Search for the cell housing the specified text and yield its [x, y] center coordinate. 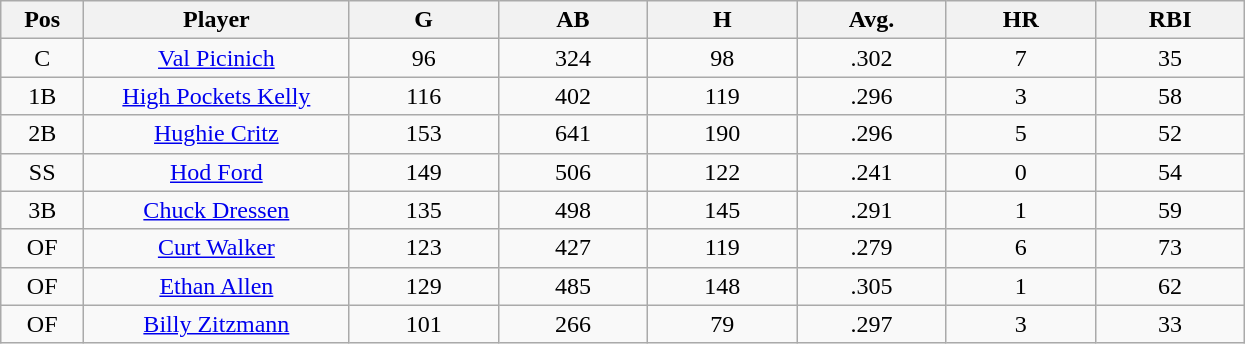
122 [722, 172]
149 [424, 172]
HR [1020, 20]
High Pockets Kelly [216, 96]
153 [424, 134]
427 [572, 248]
5 [1020, 134]
.279 [872, 248]
3B [42, 210]
73 [1170, 248]
52 [1170, 134]
402 [572, 96]
C [42, 58]
G [424, 20]
96 [424, 58]
Billy Zitzmann [216, 324]
641 [572, 134]
79 [722, 324]
Player [216, 20]
135 [424, 210]
Ethan Allen [216, 286]
Val Picinich [216, 58]
506 [572, 172]
123 [424, 248]
498 [572, 210]
129 [424, 286]
190 [722, 134]
.305 [872, 286]
AB [572, 20]
.302 [872, 58]
485 [572, 286]
.297 [872, 324]
2B [42, 134]
Hughie Critz [216, 134]
101 [424, 324]
59 [1170, 210]
.241 [872, 172]
Chuck Dressen [216, 210]
62 [1170, 286]
148 [722, 286]
54 [1170, 172]
SS [42, 172]
324 [572, 58]
7 [1020, 58]
0 [1020, 172]
6 [1020, 248]
98 [722, 58]
RBI [1170, 20]
33 [1170, 324]
Hod Ford [216, 172]
266 [572, 324]
58 [1170, 96]
Pos [42, 20]
Avg. [872, 20]
.291 [872, 210]
Curt Walker [216, 248]
35 [1170, 58]
145 [722, 210]
1B [42, 96]
116 [424, 96]
H [722, 20]
